Scan for the cell matching the given text and deliver its (X, Y) coordinate at center. 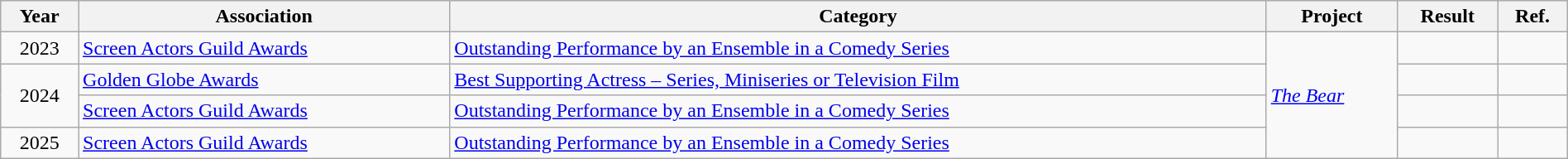
Result (1447, 17)
2023 (40, 48)
Project (1331, 17)
Ref. (1532, 17)
Golden Globe Awards (265, 79)
Best Supporting Actress – Series, Miniseries or Television Film (858, 79)
The Bear (1331, 95)
2024 (40, 95)
Association (265, 17)
Year (40, 17)
2025 (40, 142)
Category (858, 17)
